Scan for the cell matching the given text and deliver its [x, y] coordinate at center. 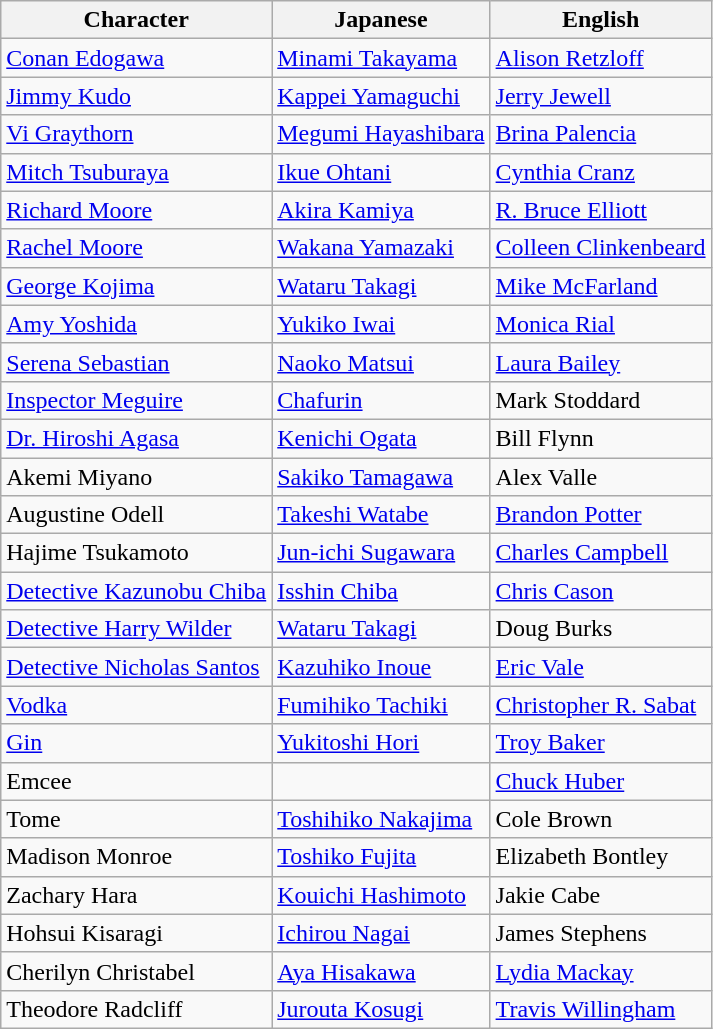
Laura Bailey [600, 362]
Cole Brown [600, 819]
Yukiko Iwai [381, 324]
Emcee [136, 781]
Cherilyn Christabel [136, 971]
R. Bruce Elliott [600, 210]
Fumihiko Tachiki [381, 705]
Yukitoshi Hori [381, 743]
Theodore Radcliff [136, 1009]
Jimmy Kudo [136, 96]
Tome [136, 819]
Naoko Matsui [381, 362]
Conan Edogawa [136, 58]
Serena Sebastian [136, 362]
Kappei Yamaguchi [381, 96]
Alison Retzloff [600, 58]
Troy Baker [600, 743]
Richard Moore [136, 210]
Mike McFarland [600, 286]
Ikue Ohtani [381, 172]
Vi Graythorn [136, 134]
Mark Stoddard [600, 400]
Alex Valle [600, 477]
Amy Yoshida [136, 324]
Charles Campbell [600, 553]
Colleen Clinkenbeard [600, 248]
Bill Flynn [600, 438]
Minami Takayama [381, 58]
Detective Kazunobu Chiba [136, 591]
Chafurin [381, 400]
Mitch Tsuburaya [136, 172]
George Kojima [136, 286]
Inspector Meguire [136, 400]
Kouichi Hashimoto [381, 895]
Aya Hisakawa [381, 971]
Travis Willingham [600, 1009]
Hajime Tsukamoto [136, 553]
Augustine Odell [136, 515]
Chuck Huber [600, 781]
Rachel Moore [136, 248]
Character [136, 20]
Zachary Hara [136, 895]
Akira Kamiya [381, 210]
Christopher R. Sabat [600, 705]
Hohsui Kisaragi [136, 933]
Doug Burks [600, 629]
Jun-ichi Sugawara [381, 553]
Monica Rial [600, 324]
Kazuhiko Inoue [381, 667]
Kenichi Ogata [381, 438]
Elizabeth Bontley [600, 857]
Detective Nicholas Santos [136, 667]
Cynthia Cranz [600, 172]
Isshin Chiba [381, 591]
Wakana Yamazaki [381, 248]
English [600, 20]
Brina Palencia [600, 134]
Dr. Hiroshi Agasa [136, 438]
Madison Monroe [136, 857]
Toshiko Fujita [381, 857]
Akemi Miyano [136, 477]
Chris Cason [600, 591]
Megumi Hayashibara [381, 134]
Takeshi Watabe [381, 515]
Lydia Mackay [600, 971]
Detective Harry Wilder [136, 629]
Jurouta Kosugi [381, 1009]
Toshihiko Nakajima [381, 819]
Brandon Potter [600, 515]
Jerry Jewell [600, 96]
Sakiko Tamagawa [381, 477]
Eric Vale [600, 667]
Gin [136, 743]
James Stephens [600, 933]
Vodka [136, 705]
Ichirou Nagai [381, 933]
Jakie Cabe [600, 895]
Japanese [381, 20]
